Scan for the cell matching the given text and deliver its (X, Y) coordinate at center. 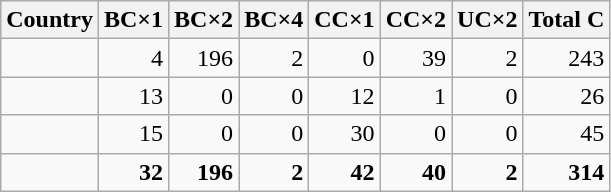
40 (416, 172)
4 (133, 58)
BC×1 (133, 20)
42 (344, 172)
314 (566, 172)
12 (344, 96)
UC×2 (488, 20)
26 (566, 96)
32 (133, 172)
45 (566, 134)
Country (50, 20)
BC×2 (204, 20)
243 (566, 58)
BC×4 (274, 20)
Total C (566, 20)
39 (416, 58)
1 (416, 96)
13 (133, 96)
CC×2 (416, 20)
15 (133, 134)
30 (344, 134)
CC×1 (344, 20)
